From the cell containing the given text, extract its center point as (x, y) coordinate. 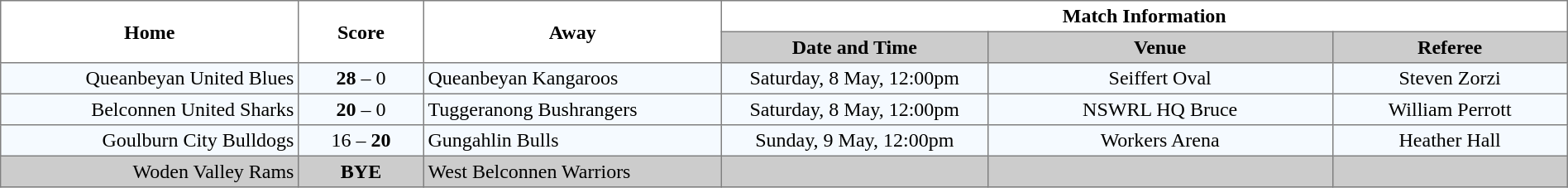
20 – 0 (361, 109)
Seiffert Oval (1159, 79)
NSWRL HQ Bruce (1159, 109)
Gungahlin Bulls (572, 141)
BYE (361, 171)
William Perrott (1450, 109)
Score (361, 31)
Referee (1450, 47)
Venue (1159, 47)
Steven Zorzi (1450, 79)
Heather Hall (1450, 141)
Date and Time (854, 47)
Match Information (1145, 17)
Queanbeyan United Blues (150, 79)
Goulburn City Bulldogs (150, 141)
Queanbeyan Kangaroos (572, 79)
Home (150, 31)
16 – 20 (361, 141)
Away (572, 31)
Woden Valley Rams (150, 171)
Belconnen United Sharks (150, 109)
Sunday, 9 May, 12:00pm (854, 141)
West Belconnen Warriors (572, 171)
28 – 0 (361, 79)
Tuggeranong Bushrangers (572, 109)
Workers Arena (1159, 141)
